Return (x, y) of the center of cell containing provided text 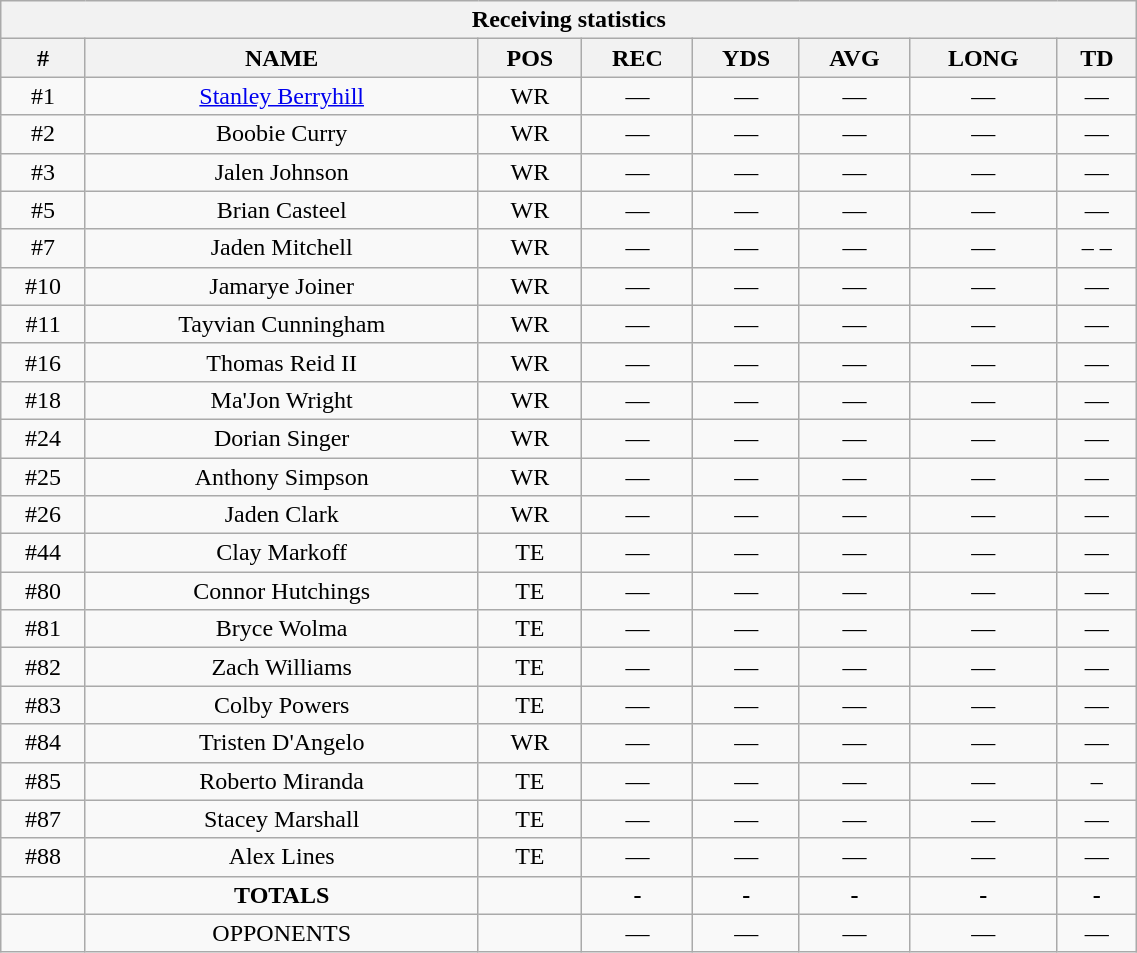
LONG (984, 58)
Anthony Simpson (281, 477)
#2 (44, 134)
TOTALS (281, 895)
#7 (44, 248)
#44 (44, 553)
Tayvian Cunningham (281, 324)
# (44, 58)
#5 (44, 210)
#16 (44, 362)
Clay Markoff (281, 553)
#81 (44, 629)
Connor Hutchings (281, 591)
Roberto Miranda (281, 781)
#1 (44, 96)
Stanley Berryhill (281, 96)
#88 (44, 857)
#83 (44, 705)
Alex Lines (281, 857)
#10 (44, 286)
#3 (44, 172)
Receiving statistics (569, 20)
Colby Powers (281, 705)
Bryce Wolma (281, 629)
Jalen Johnson (281, 172)
#18 (44, 400)
#84 (44, 743)
REC (638, 58)
Thomas Reid II (281, 362)
Stacey Marshall (281, 819)
#82 (44, 667)
NAME (281, 58)
#80 (44, 591)
Jamarye Joiner (281, 286)
OPPONENTS (281, 933)
AVG (854, 58)
YDS (746, 58)
POS (530, 58)
TD (1097, 58)
#26 (44, 515)
Zach Williams (281, 667)
Jaden Clark (281, 515)
#25 (44, 477)
Boobie Curry (281, 134)
#11 (44, 324)
Ma'Jon Wright (281, 400)
Brian Casteel (281, 210)
#24 (44, 438)
– (1097, 781)
– – (1097, 248)
#87 (44, 819)
Dorian Singer (281, 438)
Tristen D'Angelo (281, 743)
#85 (44, 781)
Jaden Mitchell (281, 248)
